Capture the cell that displays the provided text and extract its (x, y) central coordinate. 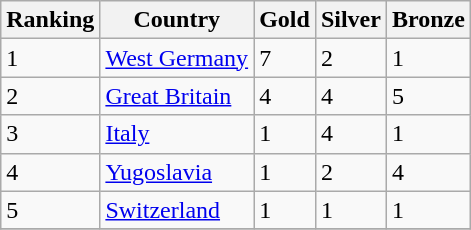
Yugoslavia (177, 172)
Bronze (428, 20)
3 (50, 134)
West Germany (177, 58)
7 (285, 58)
Italy (177, 134)
Gold (285, 20)
Country (177, 20)
Silver (350, 20)
Ranking (50, 20)
Switzerland (177, 210)
Great Britain (177, 96)
